Find where the given text appears and provide that cell's center as (x, y) coordinate. 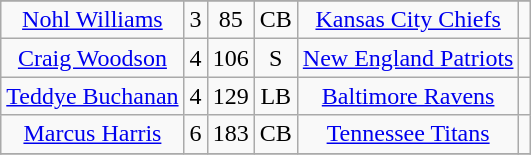
LB (276, 96)
85 (230, 20)
New England Patriots (408, 58)
Teddye Buchanan (92, 96)
Baltimore Ravens (408, 96)
6 (196, 134)
129 (230, 96)
Kansas City Chiefs (408, 20)
106 (230, 58)
S (276, 58)
Marcus Harris (92, 134)
Tennessee Titans (408, 134)
Craig Woodson (92, 58)
3 (196, 20)
183 (230, 134)
Nohl Williams (92, 20)
